Capture the cell that displays the provided text and extract its [X, Y] central coordinate. 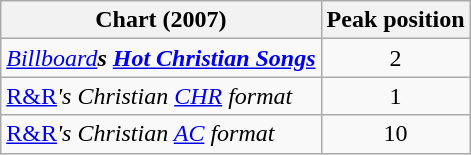
1 [396, 96]
Chart (2007) [161, 20]
R&R's Christian AC format [161, 134]
10 [396, 134]
Peak position [396, 20]
2 [396, 58]
Billboards Hot Christian Songs [161, 58]
R&R's Christian CHR format [161, 96]
